Find where the given text appears and provide that cell's center as [X, Y] coordinate. 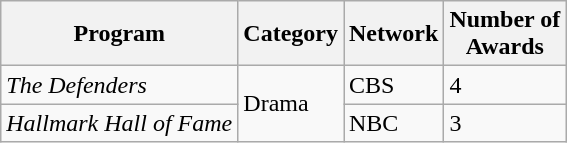
Network [394, 34]
Number ofAwards [505, 34]
Drama [291, 104]
4 [505, 85]
The Defenders [120, 85]
CBS [394, 85]
NBC [394, 123]
3 [505, 123]
Program [120, 34]
Category [291, 34]
Hallmark Hall of Fame [120, 123]
